Output the (x, y) coordinate of the center of the cell containing the given text.  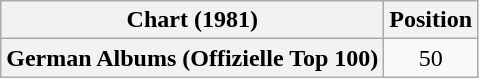
Chart (1981) (192, 20)
German Albums (Offizielle Top 100) (192, 58)
Position (431, 20)
50 (431, 58)
